Extract the [x, y] coordinate from the center of the cell holding the provided text.  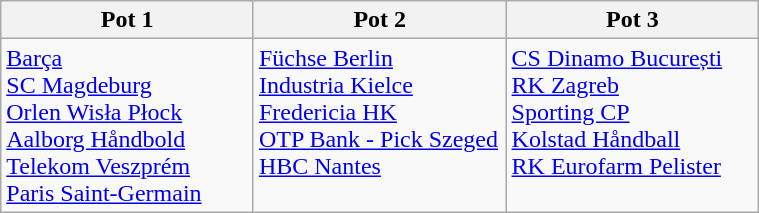
Füchse Berlin Industria Kielce Fredericia HK OTP Bank - Pick Szeged HBC Nantes [380, 126]
Pot 3 [632, 20]
Pot 1 [128, 20]
CS Dinamo București RK Zagreb Sporting CP Kolstad Håndball RK Eurofarm Pelister [632, 126]
Pot 2 [380, 20]
Barça SC Magdeburg Orlen Wisła Płock Aalborg Håndbold Telekom Veszprém Paris Saint-Germain [128, 126]
